Determine the (X, Y) coordinate at the center of the cell enclosing the given text.  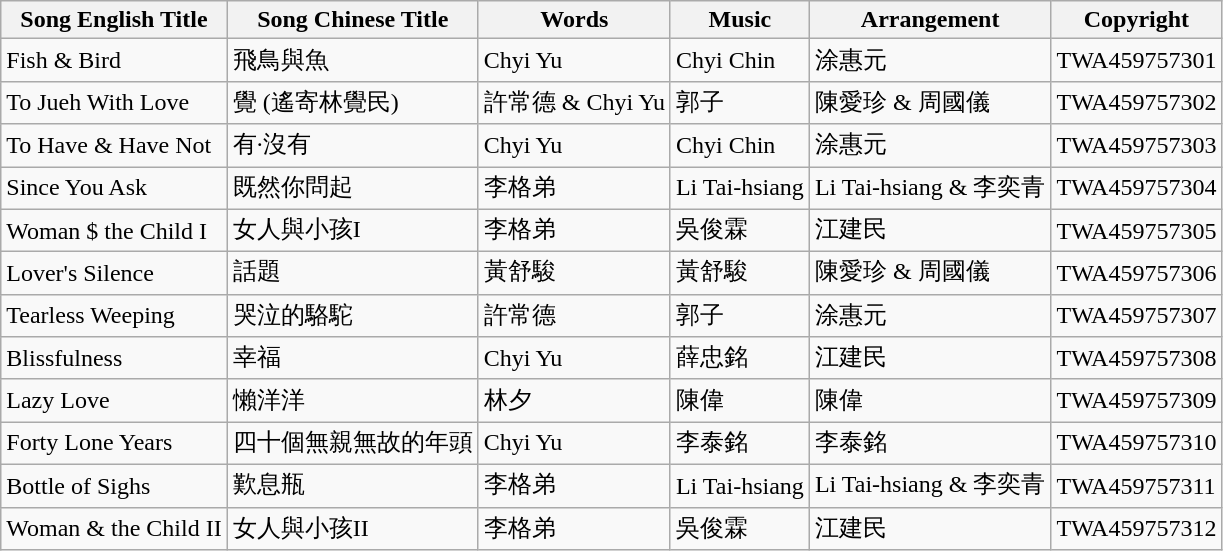
Woman $ the Child I (114, 230)
Tearless Weeping (114, 316)
Song Chinese Title (352, 20)
Bottle of Sighs (114, 486)
To Have & Have Not (114, 146)
TWA459757311 (1136, 486)
TWA459757305 (1136, 230)
女人與小孩II (352, 528)
四十個無親無故的年頭 (352, 444)
覺 (遙寄林覺民) (352, 102)
TWA459757309 (1136, 400)
Since You Ask (114, 188)
女人與小孩I (352, 230)
許常德 & Chyi Yu (574, 102)
許常德 (574, 316)
TWA459757306 (1136, 274)
Blissfulness (114, 358)
幸福 (352, 358)
話題 (352, 274)
Arrangement (930, 20)
TWA459757302 (1136, 102)
Music (740, 20)
Fish & Bird (114, 60)
TWA459757312 (1136, 528)
To Jueh With Love (114, 102)
林夕 (574, 400)
薛忠銘 (740, 358)
TWA459757308 (1136, 358)
TWA459757301 (1136, 60)
Words (574, 20)
有·沒有 (352, 146)
TWA459757307 (1136, 316)
Song English Title (114, 20)
Lover's Silence (114, 274)
懶洋洋 (352, 400)
TWA459757303 (1136, 146)
TWA459757310 (1136, 444)
飛鳥與魚 (352, 60)
Forty Lone Years (114, 444)
Copyright (1136, 20)
既然你問起 (352, 188)
Lazy Love (114, 400)
歎息瓶 (352, 486)
TWA459757304 (1136, 188)
哭泣的駱駝 (352, 316)
Woman & the Child II (114, 528)
